Detect which cell encompasses the target text, then output its (x, y) center coordinate. 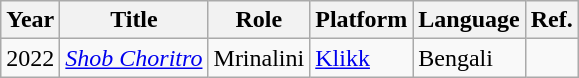
Platform (362, 20)
2022 (30, 58)
Language (469, 20)
Shob Choritro (134, 58)
Ref. (552, 20)
Klikk (362, 58)
Bengali (469, 58)
Role (259, 20)
Mrinalini (259, 58)
Title (134, 20)
Year (30, 20)
